Determine the (X, Y) coordinate at the center of the cell enclosing the given text.  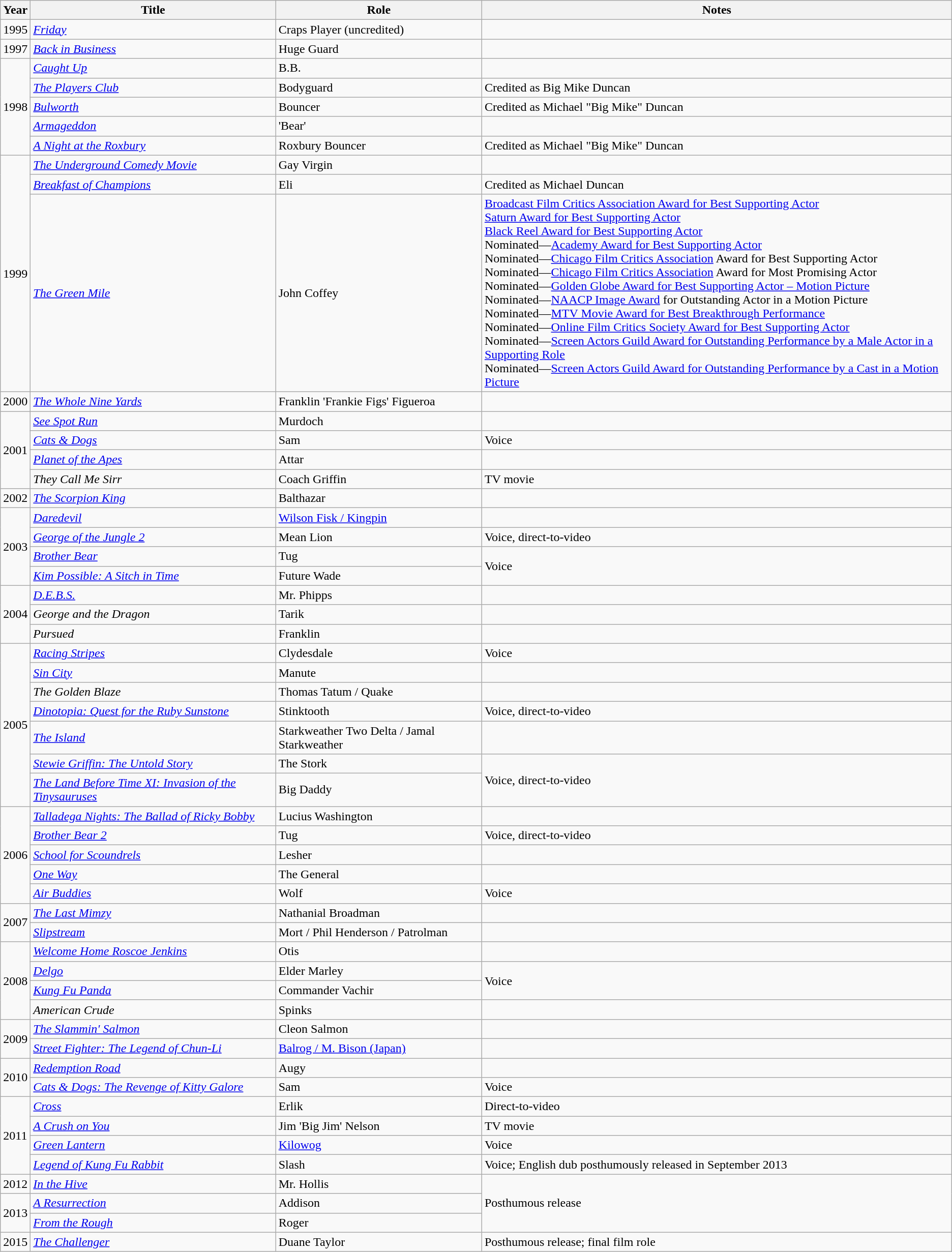
Mort / Phil Henderson / Patrolman (378, 932)
Posthumous release (717, 1203)
Brother Bear 2 (153, 836)
The Green Mile (153, 293)
Roger (378, 1223)
D.E.B.S. (153, 595)
Jim 'Big Jim' Nelson (378, 1126)
Cleon Salmon (378, 1029)
Otis (378, 951)
Green Lantern (153, 1145)
Back in Business (153, 49)
Roxbury Bouncer (378, 145)
B.B. (378, 68)
Thomas Tatum / Quake (378, 692)
2013 (15, 1213)
They Call Me Sirr (153, 479)
Nathanial Broadman (378, 913)
Credited as Michael Duncan (717, 184)
Future Wade (378, 576)
Commander Vachir (378, 990)
Franklin (378, 634)
Tarik (378, 614)
Credited as Big Mike Duncan (717, 87)
Stinktooth (378, 711)
1995 (15, 29)
Attar (378, 460)
Welcome Home Roscoe Jenkins (153, 951)
The Slammin' Salmon (153, 1029)
Dinotopia: Quest for the Ruby Sunstone (153, 711)
2005 (15, 725)
Planet of the Apes (153, 460)
The Land Before Time XI: Invasion of the Tinysauruses (153, 790)
Daredevil (153, 518)
2001 (15, 450)
The Golden Blaze (153, 692)
Gay Virgin (378, 165)
Breakfast of Champions (153, 184)
The Last Mimzy (153, 913)
Starkweather Two Delta / Jamal Starkweather (378, 737)
2006 (15, 855)
Armageddon (153, 126)
Lesher (378, 855)
Slipstream (153, 932)
The Challenger (153, 1242)
Big Daddy (378, 790)
A Resurrection (153, 1203)
Bodyguard (378, 87)
Title (153, 10)
Legend of Kung Fu Rabbit (153, 1165)
Friday (153, 29)
The Whole Nine Yards (153, 401)
Redemption Road (153, 1067)
Balrog / M. Bison (Japan) (378, 1048)
Manute (378, 672)
2012 (15, 1184)
Role (378, 10)
See Spot Run (153, 421)
Pursued (153, 634)
1999 (15, 274)
2015 (15, 1242)
Cross (153, 1107)
A Night at the Roxbury (153, 145)
Direct-to-video (717, 1107)
Posthumous release; final film role (717, 1242)
George of the Jungle 2 (153, 537)
Bouncer (378, 107)
Caught Up (153, 68)
The Players Club (153, 87)
George and the Dragon (153, 614)
Cats & Dogs (153, 440)
Delgo (153, 971)
Sin City (153, 672)
In the Hive (153, 1184)
Lucius Washington (378, 816)
One Way (153, 874)
2000 (15, 401)
American Crude (153, 1009)
Racing Stripes (153, 653)
2002 (15, 498)
Kilowog (378, 1145)
Air Buddies (153, 893)
From the Rough (153, 1223)
Duane Taylor (378, 1242)
1997 (15, 49)
Kim Possible: A Sitch in Time (153, 576)
2007 (15, 922)
Year (15, 10)
Bulworth (153, 107)
2003 (15, 547)
Street Fighter: The Legend of Chun-Li (153, 1048)
School for Scoundrels (153, 855)
Stewie Griffin: The Untold Story (153, 764)
Addison (378, 1203)
Eli (378, 184)
The Scorpion King (153, 498)
Cats & Dogs: The Revenge of Kitty Galore (153, 1087)
2004 (15, 614)
2010 (15, 1077)
Elder Marley (378, 971)
Balthazar (378, 498)
Murdoch (378, 421)
Coach Griffin (378, 479)
Slash (378, 1165)
The General (378, 874)
Clydesdale (378, 653)
Mr. Phipps (378, 595)
Kung Fu Panda (153, 990)
John Coffey (378, 293)
Erlik (378, 1107)
2011 (15, 1136)
Brother Bear (153, 556)
2009 (15, 1038)
Talladega Nights: The Ballad of Ricky Bobby (153, 816)
Mr. Hollis (378, 1184)
Augy (378, 1067)
Wilson Fisk / Kingpin (378, 518)
Huge Guard (378, 49)
A Crush on You (153, 1126)
Spinks (378, 1009)
Mean Lion (378, 537)
Voice; English dub posthumously released in September 2013 (717, 1165)
'Bear' (378, 126)
Craps Player (uncredited) (378, 29)
2008 (15, 980)
Franklin 'Frankie Figs' Figueroa (378, 401)
Wolf (378, 893)
Notes (717, 10)
The Stork (378, 764)
The Island (153, 737)
1998 (15, 107)
The Underground Comedy Movie (153, 165)
